Identify which cell holds the provided text, then report its (x, y) central coordinate. 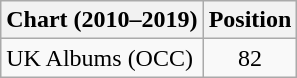
Position (250, 20)
82 (250, 58)
Chart (2010–2019) (102, 20)
UK Albums (OCC) (102, 58)
